Determine the [X, Y] coordinate at the center of the cell enclosing the given text.  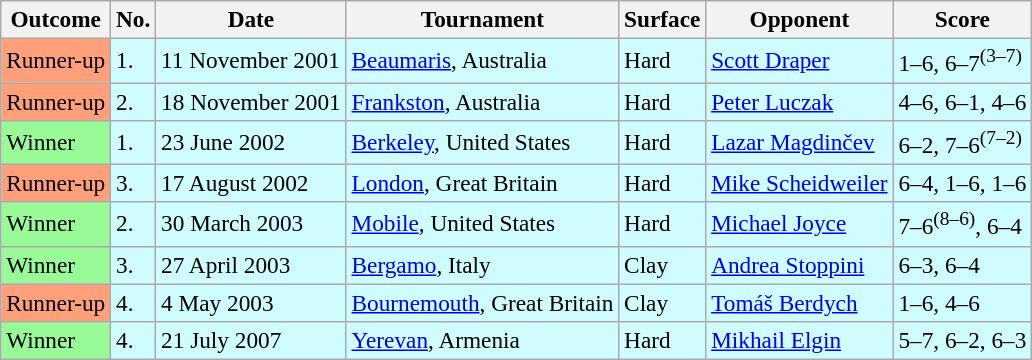
5–7, 6–2, 6–3 [962, 340]
Michael Joyce [800, 224]
Outcome [56, 19]
23 June 2002 [251, 142]
Berkeley, United States [482, 142]
Bergamo, Italy [482, 265]
Beaumaris, Australia [482, 60]
London, Great Britain [482, 183]
Scott Draper [800, 60]
27 April 2003 [251, 265]
Tomáš Berdych [800, 303]
4 May 2003 [251, 303]
1–6, 6–7(3–7) [962, 60]
Date [251, 19]
Mike Scheidweiler [800, 183]
11 November 2001 [251, 60]
6–3, 6–4 [962, 265]
Bournemouth, Great Britain [482, 303]
4–6, 6–1, 4–6 [962, 101]
7–6(8–6), 6–4 [962, 224]
Mikhail Elgin [800, 340]
Lazar Magdinčev [800, 142]
21 July 2007 [251, 340]
6–2, 7–6(7–2) [962, 142]
Opponent [800, 19]
17 August 2002 [251, 183]
Yerevan, Armenia [482, 340]
30 March 2003 [251, 224]
Tournament [482, 19]
Andrea Stoppini [800, 265]
Peter Luczak [800, 101]
Surface [662, 19]
6–4, 1–6, 1–6 [962, 183]
Score [962, 19]
Mobile, United States [482, 224]
1–6, 4–6 [962, 303]
Frankston, Australia [482, 101]
18 November 2001 [251, 101]
No. [134, 19]
